For the text-containing cell, return its midpoint in (X, Y) coordinate format. 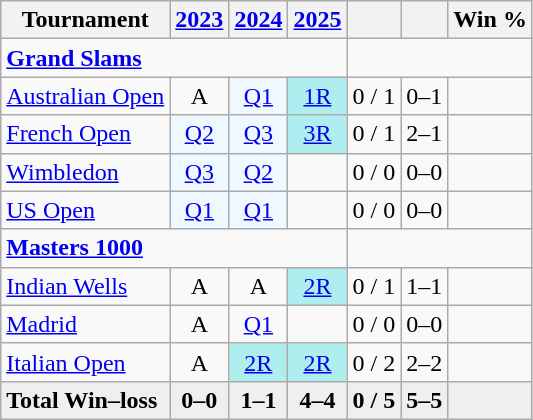
Total Win–loss (86, 400)
2–1 (424, 134)
3R (318, 134)
2023 (200, 20)
2024 (258, 20)
Wimbledon (86, 172)
0–1 (424, 96)
French Open (86, 134)
2025 (318, 20)
Grand Slams (174, 58)
Australian Open (86, 96)
Masters 1000 (174, 248)
1R (318, 96)
0 / 5 (374, 400)
Tournament (86, 20)
Madrid (86, 324)
5–5 (424, 400)
Indian Wells (86, 286)
4–4 (318, 400)
Italian Open (86, 362)
0 / 2 (374, 362)
2–2 (424, 362)
Win % (490, 20)
US Open (86, 210)
